Extract the [x, y] coordinate from the center of the cell holding the provided text.  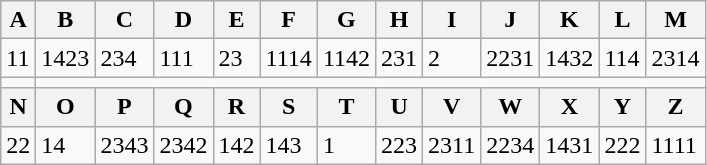
2343 [124, 145]
231 [400, 58]
142 [236, 145]
U [400, 107]
H [400, 20]
K [570, 20]
R [236, 107]
11 [18, 58]
N [18, 107]
Q [184, 107]
P [124, 107]
J [510, 20]
B [66, 20]
A [18, 20]
14 [66, 145]
1431 [570, 145]
G [346, 20]
T [346, 107]
W [510, 107]
111 [184, 58]
I [452, 20]
114 [622, 58]
2234 [510, 145]
1423 [66, 58]
2342 [184, 145]
2231 [510, 58]
23 [236, 58]
223 [400, 145]
2 [452, 58]
X [570, 107]
1 [346, 145]
22 [18, 145]
1111 [676, 145]
E [236, 20]
O [66, 107]
L [622, 20]
C [124, 20]
234 [124, 58]
1114 [288, 58]
2314 [676, 58]
S [288, 107]
Z [676, 107]
2311 [452, 145]
V [452, 107]
1432 [570, 58]
143 [288, 145]
Y [622, 107]
F [288, 20]
222 [622, 145]
M [676, 20]
D [184, 20]
1142 [346, 58]
